Provide the (X, Y) coordinate of the cell's center where the given text is located.  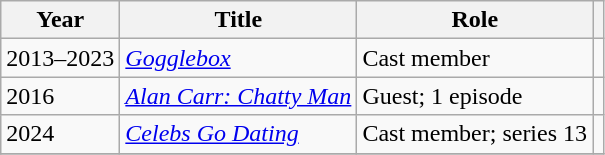
Role (475, 20)
2013–2023 (60, 58)
Guest; 1 episode (475, 96)
Alan Carr: Chatty Man (238, 96)
2016 (60, 96)
Cast member (475, 58)
2024 (60, 134)
Celebs Go Dating (238, 134)
Gogglebox (238, 58)
Year (60, 20)
Title (238, 20)
Cast member; series 13 (475, 134)
